Locate the cell with the specified text and output its (X, Y) center coordinate. 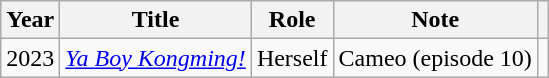
Role (292, 20)
Herself (292, 58)
Note (435, 20)
Year (30, 20)
Ya Boy Kongming! (156, 58)
Title (156, 20)
Cameo (episode 10) (435, 58)
2023 (30, 58)
